For the text-containing cell, return its midpoint in [x, y] coordinate format. 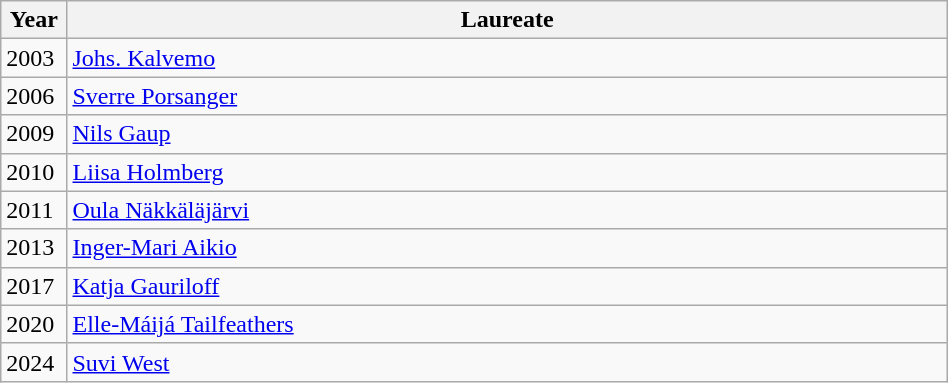
2013 [34, 248]
2017 [34, 286]
Nils Gaup [507, 134]
2011 [34, 210]
Suvi West [507, 362]
Katja Gauriloff [507, 286]
Laureate [507, 20]
2020 [34, 324]
Johs. Kalvemo [507, 58]
Sverre Porsanger [507, 96]
2010 [34, 172]
2006 [34, 96]
Year [34, 20]
2024 [34, 362]
2003 [34, 58]
Inger-Mari Aikio [507, 248]
Oula Näkkäläjärvi [507, 210]
Liisa Holmberg [507, 172]
2009 [34, 134]
Elle-Máijá Tailfeathers [507, 324]
